Scan for the cell matching the given text and deliver its (X, Y) coordinate at center. 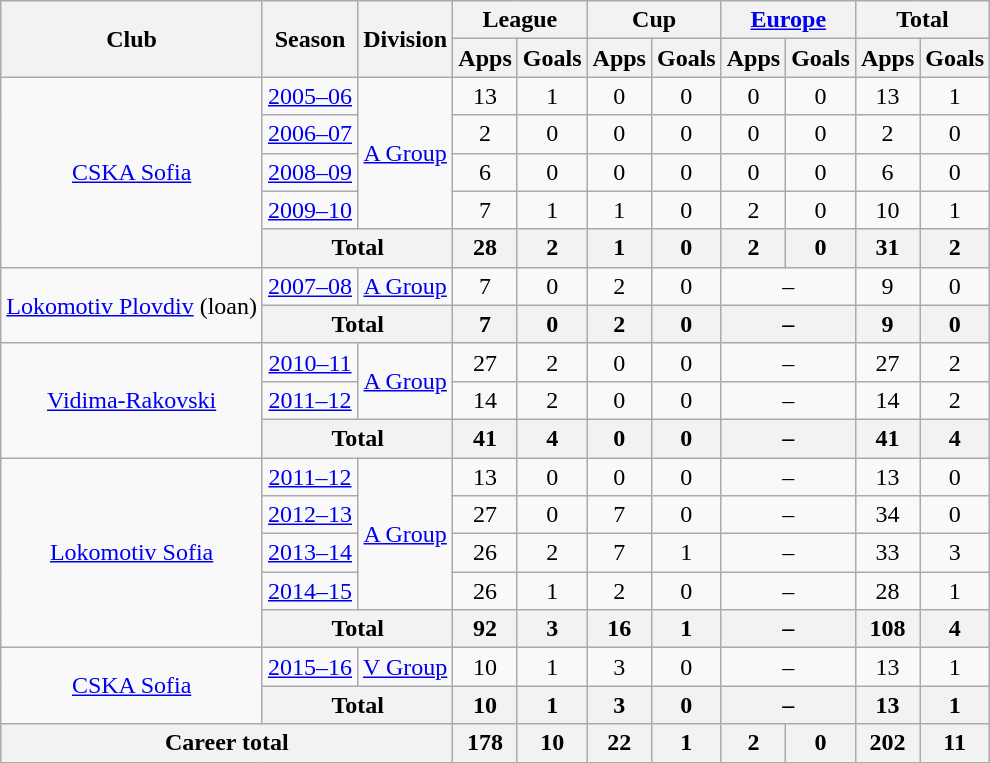
22 (619, 743)
178 (485, 743)
2012–13 (310, 515)
11 (955, 743)
Division (406, 39)
92 (485, 629)
Lokomotiv Plovdiv (loan) (132, 305)
2009–10 (310, 210)
2007–08 (310, 286)
Europe (788, 20)
Lokomotiv Sofia (132, 553)
202 (887, 743)
33 (887, 553)
108 (887, 629)
2014–15 (310, 591)
Season (310, 39)
Vidima-Rakovski (132, 400)
31 (887, 248)
2005–06 (310, 96)
34 (887, 515)
Club (132, 39)
Cup (654, 20)
League (520, 20)
16 (619, 629)
2010–11 (310, 362)
2006–07 (310, 134)
Career total (227, 743)
2013–14 (310, 553)
V Group (406, 667)
2015–16 (310, 667)
2008–09 (310, 172)
